Locate the cell with the specified text and output its [X, Y] center coordinate. 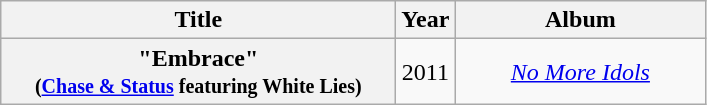
Year [426, 20]
No More Idols [580, 72]
Title [198, 20]
"Embrace"(Chase & Status featuring White Lies) [198, 72]
Album [580, 20]
2011 [426, 72]
